Pinpoint the cell where the given text exists, returning its [X, Y] midpoint coordinate. 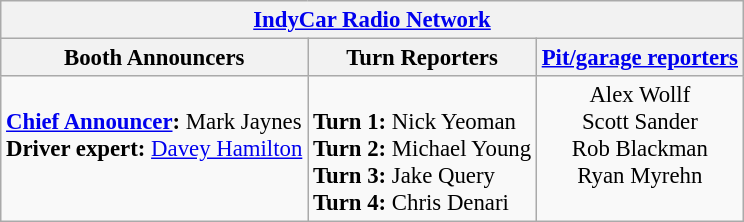
Booth Announcers [154, 58]
Chief Announcer: Mark Jaynes Driver expert: Davey Hamilton [154, 149]
Pit/garage reporters [640, 58]
Turn 1: Nick Yeoman Turn 2: Michael Young Turn 3: Jake Query Turn 4: Chris Denari [422, 149]
Alex WollfScott SanderRob BlackmanRyan Myrehn [640, 149]
IndyCar Radio Network [372, 20]
Turn Reporters [422, 58]
